Find where the given text appears and provide that cell's center as [X, Y] coordinate. 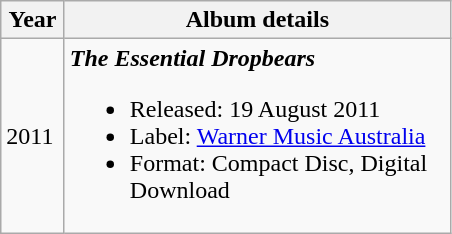
Album details [257, 20]
The Essential Dropbears Released: 19 August 2011Label: Warner Music AustraliaFormat: Compact Disc, Digital Download [257, 136]
2011 [33, 136]
Year [33, 20]
